Detect which cell encompasses the target text, then output its [X, Y] center coordinate. 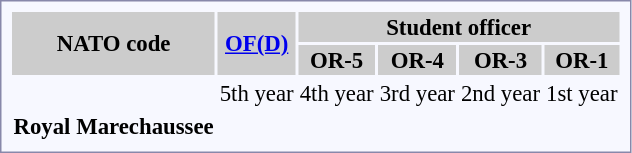
OR-4 [417, 60]
Student officer [458, 27]
3rd year [417, 93]
5th year [256, 93]
OR-1 [582, 60]
OR-3 [500, 60]
OR-5 [336, 60]
4th year [336, 93]
Royal Marechaussee [114, 126]
2nd year [500, 93]
NATO code [114, 44]
1st year [582, 93]
OF(D) [256, 44]
